Return [X, Y] of the center of cell containing provided text 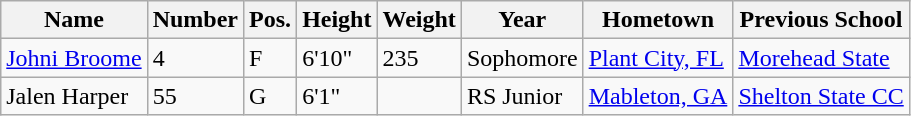
Year [522, 20]
Hometown [658, 20]
4 [195, 58]
Jalen Harper [74, 96]
6'1" [337, 96]
Mableton, GA [658, 96]
55 [195, 96]
Pos. [270, 20]
235 [419, 58]
Previous School [821, 20]
6'10" [337, 58]
Weight [419, 20]
Height [337, 20]
Johni Broome [74, 58]
Plant City, FL [658, 58]
Shelton State CC [821, 96]
G [270, 96]
Sophomore [522, 58]
Number [195, 20]
RS Junior [522, 96]
Name [74, 20]
Morehead State [821, 58]
F [270, 58]
